Pinpoint the cell where the given text exists, returning its [x, y] midpoint coordinate. 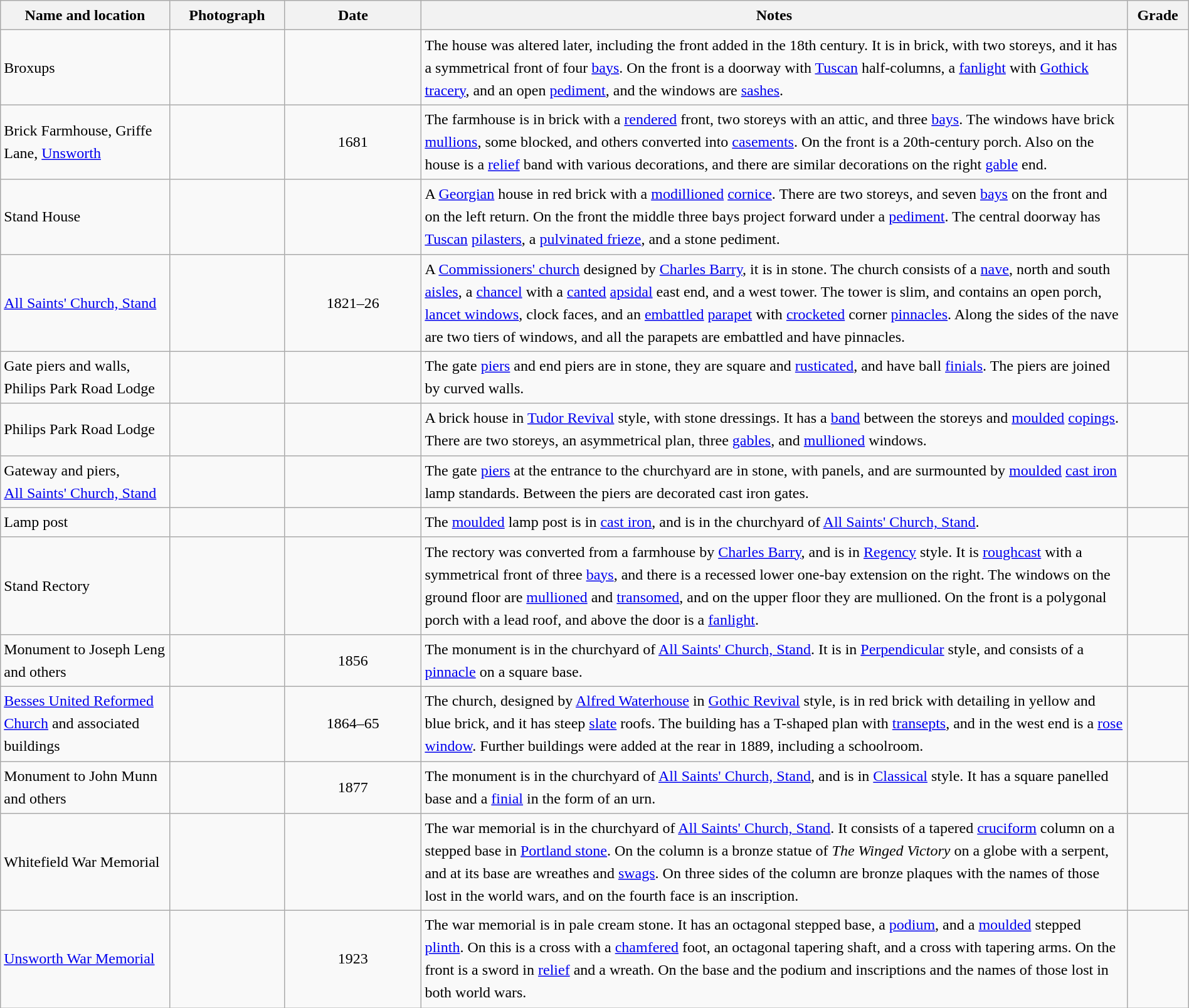
The moulded lamp post is in cast iron, and is in the churchyard of All Saints' Church, Stand. [774, 522]
Notes [774, 15]
1856 [353, 660]
The gate piers and end piers are in stone, they are square and rusticated, and have ball finials. The piers are joined by curved walls. [774, 378]
Photograph [227, 15]
1681 [353, 142]
Stand House [85, 217]
Gate piers and walls,Philips Park Road Lodge [85, 378]
Brick Farmhouse, Griffe Lane, Unsworth [85, 142]
The monument is in the churchyard of All Saints' Church, Stand. It is in Perpendicular style, and consists of a pinnacle on a square base. [774, 660]
Name and location [85, 15]
Gateway and piers,All Saints' Church, Stand [85, 482]
Unsworth War Memorial [85, 960]
Whitefield War Memorial [85, 862]
1864–65 [353, 724]
Lamp post [85, 522]
Monument to John Munn and others [85, 788]
1923 [353, 960]
Stand Rectory [85, 586]
1821–26 [353, 302]
1877 [353, 788]
Besses United Reformed Church and associated buildings [85, 724]
All Saints' Church, Stand [85, 302]
Broxups [85, 68]
Date [353, 15]
Philips Park Road Lodge [85, 429]
Grade [1158, 15]
Monument to Joseph Leng and others [85, 660]
